Scan for the cell matching the given text and deliver its (x, y) coordinate at center. 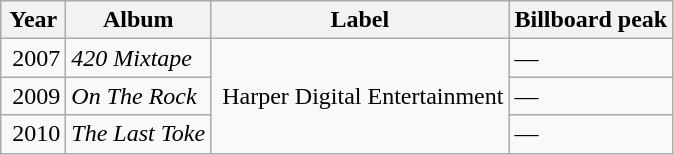
2009 (34, 96)
On The Rock (138, 96)
Harper Digital Entertainment (360, 96)
2010 (34, 134)
Album (138, 20)
Label (360, 20)
The Last Toke (138, 134)
Year (34, 20)
2007 (34, 58)
Billboard peak (591, 20)
420 Mixtape (138, 58)
